Scan for the cell matching the given text and deliver its (X, Y) coordinate at center. 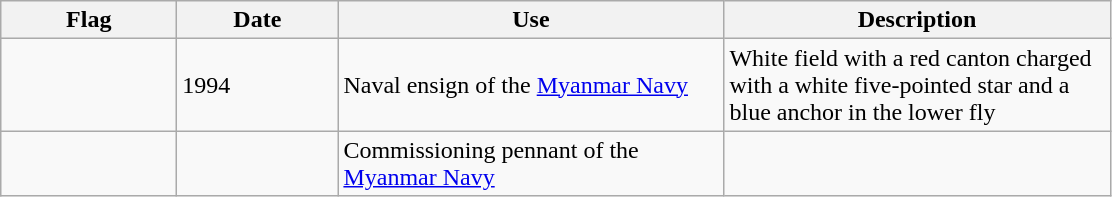
White field with a red canton charged with a white five-pointed star and a blue anchor in the lower fly (917, 85)
Description (917, 20)
1994 (258, 85)
Flag (89, 20)
Commissioning pennant of the Myanmar Navy (531, 164)
Naval ensign of the Myanmar Navy (531, 85)
Use (531, 20)
Date (258, 20)
